Scan for the cell matching the given text and deliver its [X, Y] coordinate at center. 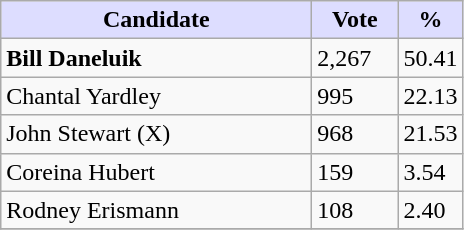
Coreina Hubert [156, 172]
Rodney Erismann [156, 210]
2,267 [355, 58]
2.40 [430, 210]
995 [355, 96]
22.13 [430, 96]
Bill Daneluik [156, 58]
159 [355, 172]
Chantal Yardley [156, 96]
50.41 [430, 58]
John Stewart (X) [156, 134]
Candidate [156, 20]
Vote [355, 20]
21.53 [430, 134]
968 [355, 134]
3.54 [430, 172]
108 [355, 210]
% [430, 20]
